Extract the [X, Y] coordinate from the center of the cell holding the provided text.  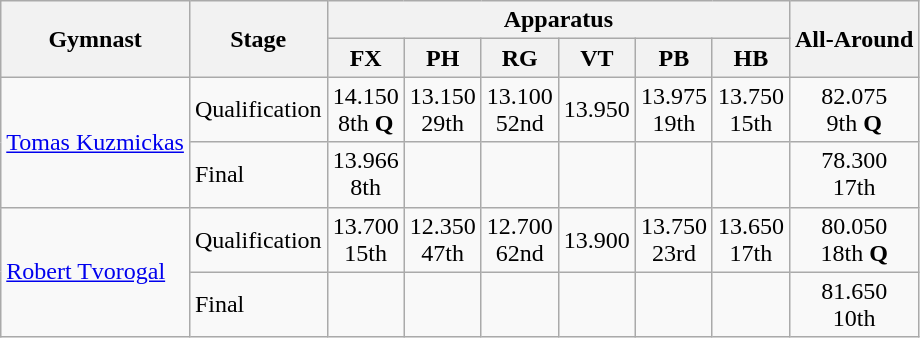
13.700 15th [366, 240]
Gymnast [96, 39]
HB [750, 58]
81.650 10th [854, 304]
82.075 9th Q [854, 110]
12.350 47th [442, 240]
13.750 23rd [674, 240]
Stage [258, 39]
FX [366, 58]
13.750 15th [750, 110]
13.100 52nd [520, 110]
13.150 29th [442, 110]
78.300 17th [854, 174]
PB [674, 58]
13.950 [596, 110]
80.050 18th Q [854, 240]
13.975 19th [674, 110]
13.900 [596, 240]
13.650 17th [750, 240]
14.150 8th Q [366, 110]
PH [442, 58]
Apparatus [558, 20]
All-Around [854, 39]
13.966 8th [366, 174]
RG [520, 58]
Tomas Kuzmickas [96, 142]
12.700 62nd [520, 240]
VT [596, 58]
Robert Tvorogal [96, 272]
